Scan for the cell matching the given text and deliver its (X, Y) coordinate at center. 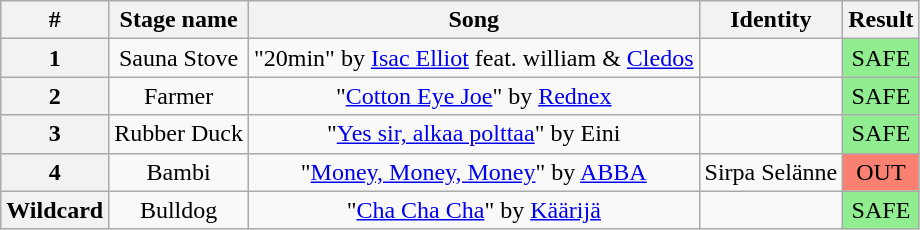
Wildcard (55, 210)
"20min" by Isac Elliot feat. william & Cledos (474, 58)
"Cha Cha Cha" by Käärijä (474, 210)
Farmer (179, 96)
Bambi (179, 172)
Identity (771, 20)
Song (474, 20)
"Cotton Eye Joe" by Rednex (474, 96)
2 (55, 96)
4 (55, 172)
Rubber Duck (179, 134)
3 (55, 134)
"Yes sir, alkaa polttaa" by Eini (474, 134)
"Money, Money, Money" by ABBA (474, 172)
Stage name (179, 20)
1 (55, 58)
Sirpa Selänne (771, 172)
Bulldog (179, 210)
# (55, 20)
OUT (881, 172)
Sauna Stove (179, 58)
Result (881, 20)
